Search for the cell housing the specified text and yield its [x, y] center coordinate. 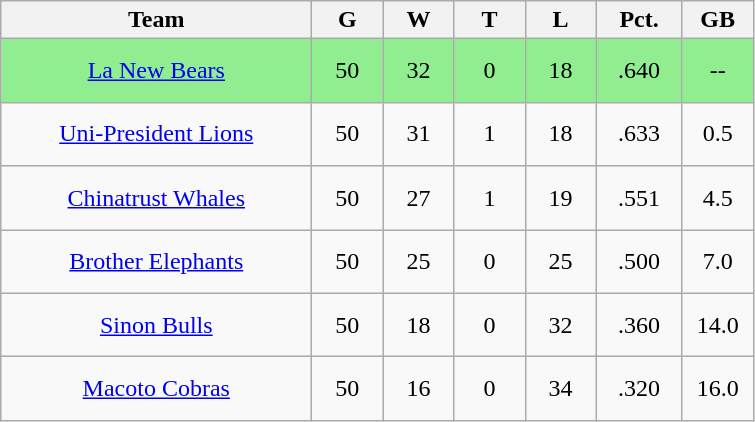
Brother Elephants [156, 262]
.640 [639, 71]
19 [560, 198]
Team [156, 20]
Chinatrust Whales [156, 198]
L [560, 20]
La New Bears [156, 71]
.320 [639, 389]
G [348, 20]
34 [560, 389]
0.5 [718, 134]
.500 [639, 262]
4.5 [718, 198]
.633 [639, 134]
W [418, 20]
31 [418, 134]
27 [418, 198]
16 [418, 389]
.360 [639, 325]
7.0 [718, 262]
Macoto Cobras [156, 389]
16.0 [718, 389]
T [490, 20]
14.0 [718, 325]
GB [718, 20]
Pct. [639, 20]
Uni-President Lions [156, 134]
.551 [639, 198]
Sinon Bulls [156, 325]
-- [718, 71]
